Return the [X, Y] coordinate for the center point of the cell that contains the specified text.  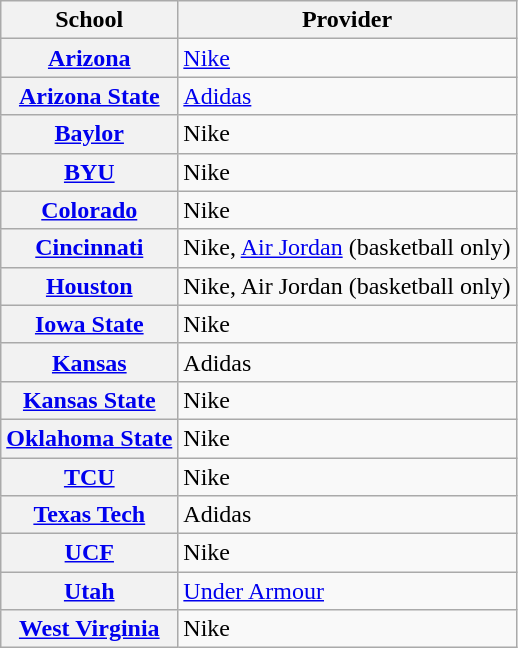
Baylor [90, 134]
Arizona [90, 58]
Iowa State [90, 324]
Kansas State [90, 400]
Kansas [90, 362]
Under Armour [347, 591]
Arizona State [90, 96]
Cincinnati [90, 248]
TCU [90, 477]
Texas Tech [90, 515]
Colorado [90, 210]
School [90, 20]
Provider [347, 20]
Houston [90, 286]
Utah [90, 591]
West Virginia [90, 629]
UCF [90, 553]
BYU [90, 172]
Oklahoma State [90, 438]
